Pinpoint the cell where the given text exists, returning its (x, y) midpoint coordinate. 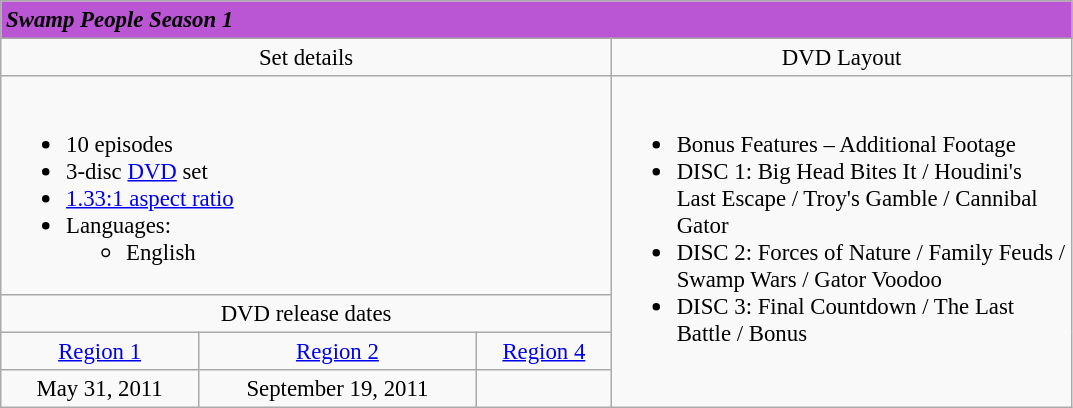
Region 1 (100, 351)
September 19, 2011 (337, 388)
Region 2 (337, 351)
Swamp People Season 1 (536, 20)
Region 4 (544, 351)
May 31, 2011 (100, 388)
10 episodes3-disc DVD set1.33:1 aspect ratioLanguages:English (306, 185)
Set details (306, 57)
DVD Layout (842, 57)
DVD release dates (306, 313)
